From the cell containing the given text, extract its center point as (X, Y) coordinate. 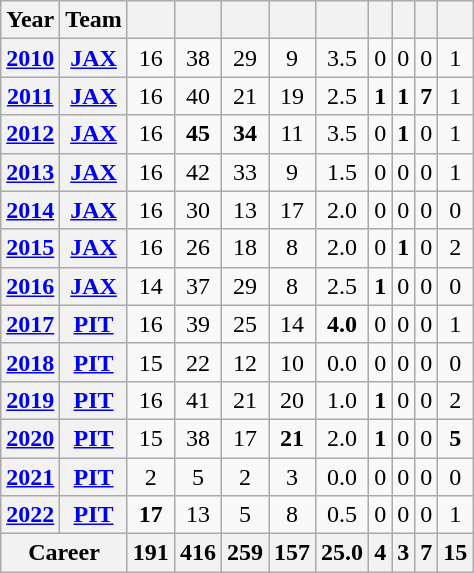
18 (244, 248)
10 (292, 362)
Year (30, 20)
2016 (30, 286)
2017 (30, 324)
12 (244, 362)
1.5 (342, 172)
1.0 (342, 400)
25.0 (342, 553)
2010 (30, 58)
41 (198, 400)
Team (94, 20)
2020 (30, 438)
45 (198, 134)
2019 (30, 400)
2014 (30, 210)
42 (198, 172)
2015 (30, 248)
40 (198, 96)
11 (292, 134)
157 (292, 553)
259 (244, 553)
2022 (30, 515)
2012 (30, 134)
2011 (30, 96)
30 (198, 210)
0.5 (342, 515)
2013 (30, 172)
416 (198, 553)
39 (198, 324)
4 (380, 553)
25 (244, 324)
2018 (30, 362)
34 (244, 134)
20 (292, 400)
Career (64, 553)
19 (292, 96)
4.0 (342, 324)
37 (198, 286)
33 (244, 172)
191 (150, 553)
26 (198, 248)
22 (198, 362)
2021 (30, 477)
